Detect which cell encompasses the target text, then output its (x, y) center coordinate. 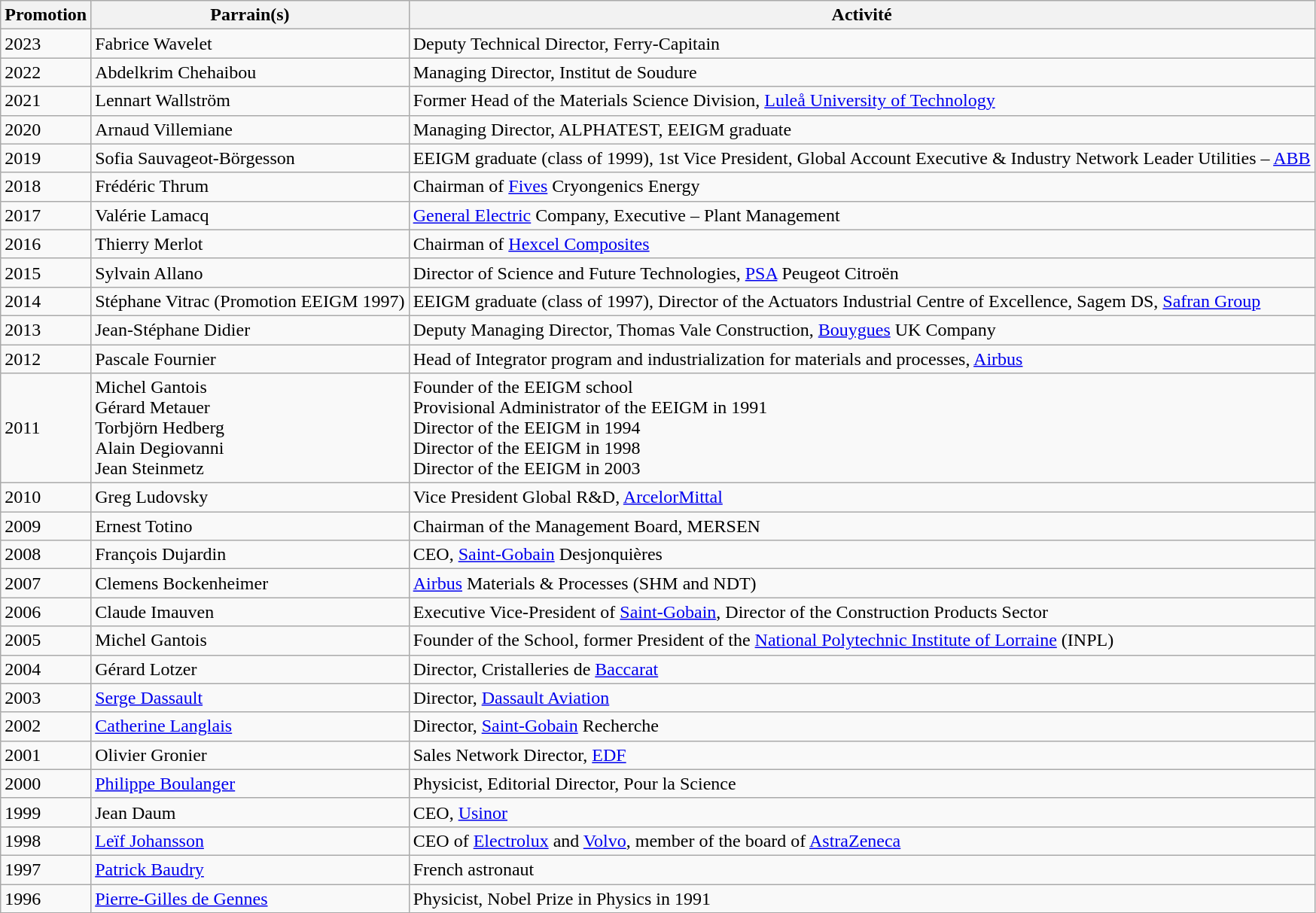
Airbus Materials & Processes (SHM and NDT) (861, 583)
CEO, Usinor (861, 812)
Leïf Johansson (250, 841)
Sylvain Allano (250, 272)
Former Head of the Materials Science Division, Luleå University of Technology (861, 101)
Director, Cristalleries de Baccarat (861, 669)
EEIGM graduate (class of 1999), 1st Vice President, Global Account Executive & Industry Network Leader Utilities – ABB (861, 158)
Sales Network Director, EDF (861, 755)
Founder of the School, former President of the National Polytechnic Institute of Lorraine (INPL) (861, 641)
2020 (46, 129)
Managing Director, ALPHATEST, EEIGM graduate (861, 129)
Gérard Lotzer (250, 669)
Deputy Managing Director, Thomas Vale Construction, Bouygues UK Company (861, 330)
Chairman of Fives Cryongenics Energy (861, 187)
Michel Gantois (250, 641)
Managing Director, Institut de Soudure (861, 72)
2021 (46, 101)
2009 (46, 526)
2022 (46, 72)
2017 (46, 215)
2015 (46, 272)
French astronaut (861, 869)
2014 (46, 301)
2004 (46, 669)
2010 (46, 498)
2003 (46, 698)
Chairman of the Management Board, MERSEN (861, 526)
2023 (46, 44)
Stéphane Vitrac (Promotion EEIGM 1997) (250, 301)
Michel GantoisGérard MetauerTorbjörn HedbergAlain DegiovanniJean Steinmetz (250, 428)
Physicist, Editorial Director, Pour la Science (861, 784)
Promotion (46, 15)
Parrain(s) (250, 15)
Jean-Stéphane Didier (250, 330)
2018 (46, 187)
Ernest Totino (250, 526)
EEIGM graduate (class of 1997), Director of the Actuators Industrial Centre of Excellence, Sagem DS, Safran Group (861, 301)
Olivier Gronier (250, 755)
Sofia Sauvageot-Börgesson (250, 158)
Catherine Langlais (250, 726)
2005 (46, 641)
1996 (46, 898)
2007 (46, 583)
Jean Daum (250, 812)
Physicist, Nobel Prize in Physics in 1991 (861, 898)
2002 (46, 726)
2008 (46, 555)
Thierry Merlot (250, 244)
Vice President Global R&D, ArcelorMittal (861, 498)
Director, Saint-Gobain Recherche (861, 726)
1999 (46, 812)
Pascale Fournier (250, 359)
Clemens Bockenheimer (250, 583)
François Dujardin (250, 555)
Arnaud Villemiane (250, 129)
Greg Ludovsky (250, 498)
2011 (46, 428)
2013 (46, 330)
1997 (46, 869)
Pierre-Gilles de Gennes (250, 898)
Claude Imauven (250, 612)
2000 (46, 784)
Deputy Technical Director, Ferry-Capitain (861, 44)
2019 (46, 158)
General Electric Company, Executive – Plant Management (861, 215)
Frédéric Thrum (250, 187)
Activité (861, 15)
Fabrice Wavelet (250, 44)
Abdelkrim Chehaibou (250, 72)
Patrick Baudry (250, 869)
Lennart Wallström (250, 101)
Philippe Boulanger (250, 784)
CEO of Electrolux and Volvo, member of the board of AstraZeneca (861, 841)
Executive Vice-President of Saint-Gobain, Director of the Construction Products Sector (861, 612)
Valérie Lamacq (250, 215)
2012 (46, 359)
CEO, Saint-Gobain Desjonquières (861, 555)
Head of Integrator program and industrialization for materials and processes, Airbus (861, 359)
Chairman of Hexcel Composites (861, 244)
1998 (46, 841)
2006 (46, 612)
2016 (46, 244)
Director of Science and Future Technologies, PSA Peugeot Citroën (861, 272)
2001 (46, 755)
Director, Dassault Aviation (861, 698)
Serge Dassault (250, 698)
